Detect which cell encompasses the target text, then output its [x, y] center coordinate. 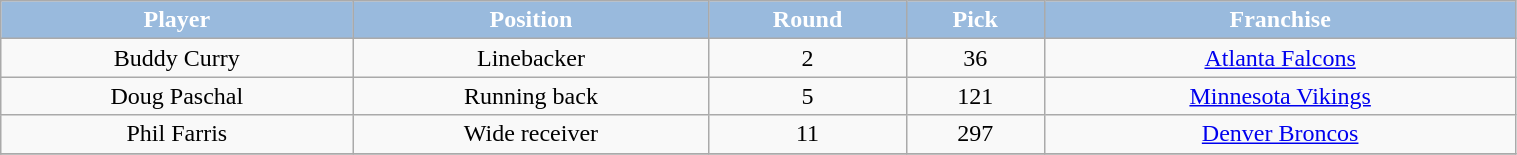
Doug Paschal [177, 96]
Wide receiver [531, 134]
Minnesota Vikings [1280, 96]
Running back [531, 96]
Linebacker [531, 58]
11 [808, 134]
Denver Broncos [1280, 134]
Phil Farris [177, 134]
Round [808, 20]
Player [177, 20]
121 [975, 96]
297 [975, 134]
2 [808, 58]
5 [808, 96]
Position [531, 20]
Buddy Curry [177, 58]
Pick [975, 20]
Atlanta Falcons [1280, 58]
36 [975, 58]
Franchise [1280, 20]
